Locate the cell with the specified text and output its (X, Y) center coordinate. 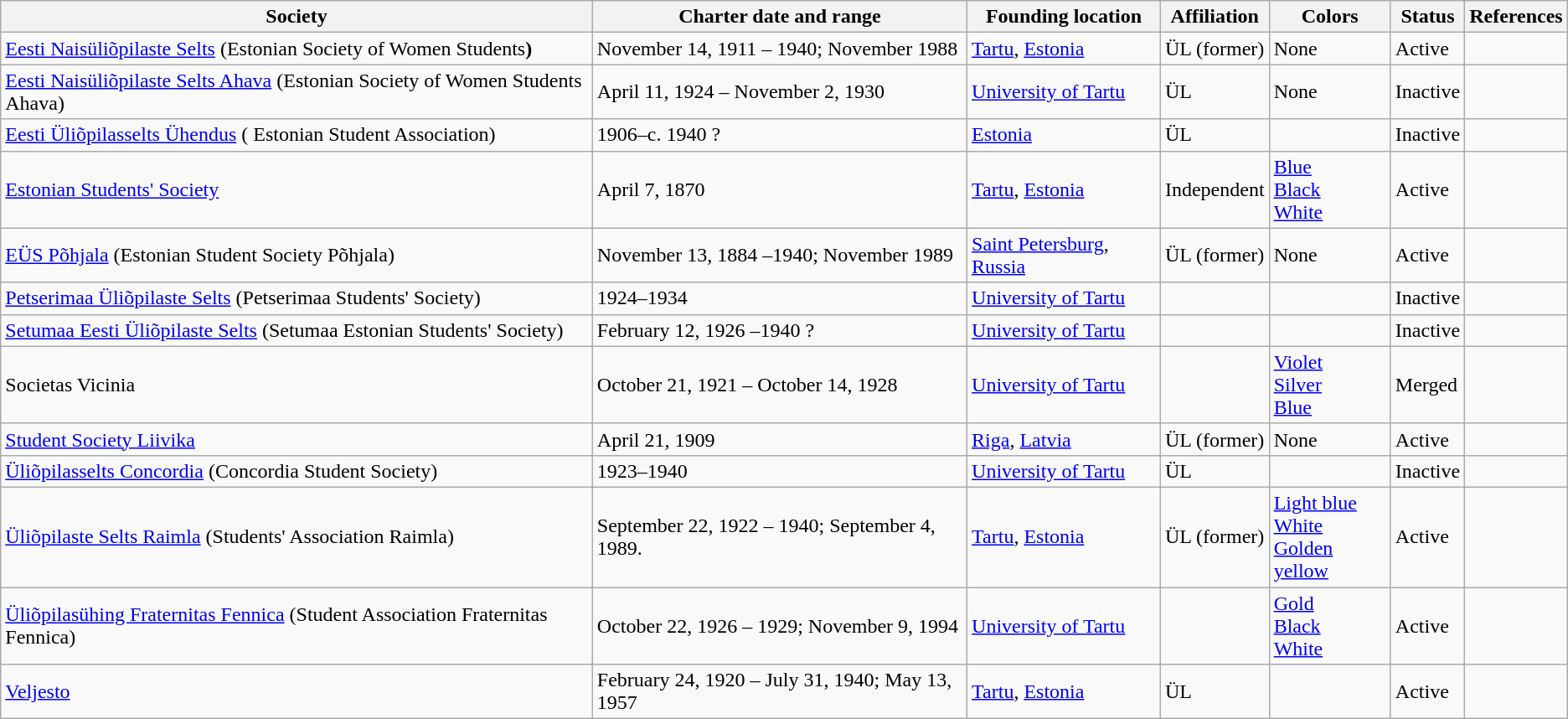
November 13, 1884 –1940; November 1989 (779, 255)
Üliõpilasühing Fraternitas Fennica (Student Association Fraternitas Fennica) (297, 625)
November 14, 1911 – 1940; November 1988 (779, 49)
Eesti Naisüliõpilaste Selts (Estonian Society of Women Students) (297, 49)
October 22, 1926 – 1929; November 9, 1994 (779, 625)
Independent (1215, 189)
Üliõpilasselts Concordia (Concordia Student Society) (297, 471)
Riga, Latvia (1064, 439)
Affiliation (1215, 17)
1906–c. 1940 ? (779, 135)
October 21, 1921 – October 14, 1928 (779, 385)
Merged (1427, 385)
Charter date and range (779, 17)
September 22, 1922 – 1940; September 4, 1989. (779, 536)
Student Society Liivika (297, 439)
February 12, 1926 –1940 ? (779, 330)
Light blue White Golden yellow (1330, 536)
Founding location (1064, 17)
April 7, 1870 (779, 189)
Status (1427, 17)
April 21, 1909 (779, 439)
Societas Vicinia (297, 385)
Saint Petersburg, Russia (1064, 255)
April 11, 1924 – November 2, 1930 (779, 92)
Veljesto (297, 692)
1923–1940 (779, 471)
Violet Silver Blue (1330, 385)
Petserimaa Üliõpilaste Selts (Petserimaa Students' Society) (297, 298)
References (1516, 17)
Setumaa Eesti Üliõpilaste Selts (Setumaa Estonian Students' Society) (297, 330)
Estonian Students' Society (297, 189)
February 24, 1920 – July 31, 1940; May 13, 1957 (779, 692)
Eesti Üliõpilasselts Ühendus ( Estonian Student Association) (297, 135)
Gold Black White (1330, 625)
Eesti Naisüliõpilaste Selts Ahava (Estonian Society of Women Students Ahava) (297, 92)
Blue Black White (1330, 189)
Colors (1330, 17)
Üliõpilaste Selts Raimla (Students' Association Raimla) (297, 536)
Estonia (1064, 135)
EÜS Põhjala (Estonian Student Society Põhjala) (297, 255)
Society (297, 17)
1924–1934 (779, 298)
